For the text-containing cell, return its midpoint in (X, Y) coordinate format. 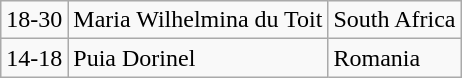
14-18 (34, 58)
Puia Dorinel (198, 58)
South Africa (394, 20)
Maria Wilhelmina du Toit (198, 20)
Romania (394, 58)
18-30 (34, 20)
